Scan for the cell matching the given text and deliver its [x, y] coordinate at center. 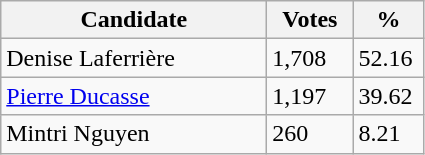
39.62 [388, 96]
Denise Laferrière [134, 58]
8.21 [388, 134]
% [388, 20]
52.16 [388, 58]
Pierre Ducasse [134, 96]
Mintri Nguyen [134, 134]
1,708 [310, 58]
260 [310, 134]
1,197 [310, 96]
Candidate [134, 20]
Votes [310, 20]
